Identify which cell holds the provided text, then report its (X, Y) central coordinate. 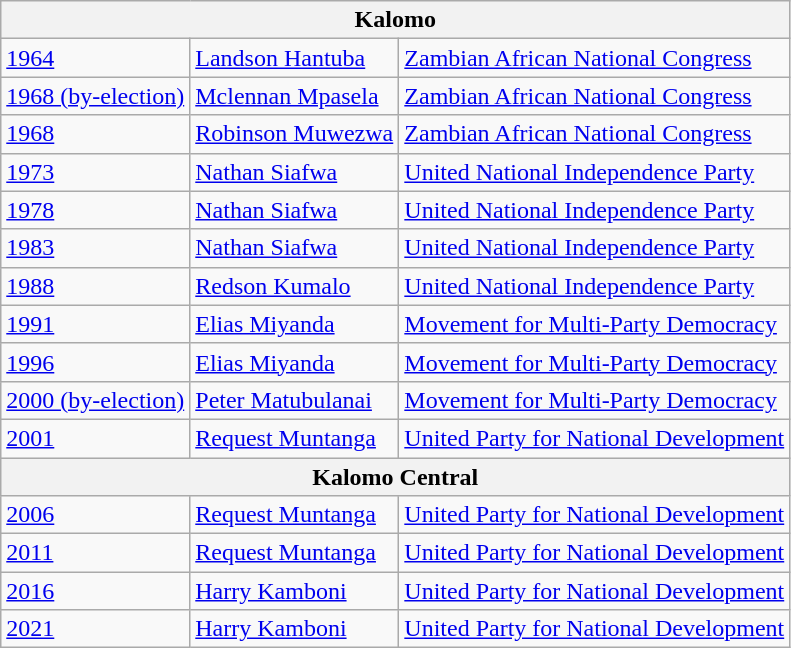
2011 (96, 553)
1973 (96, 172)
1983 (96, 248)
1968 (96, 134)
Redson Kumalo (294, 286)
1978 (96, 210)
2000 (by-election) (96, 400)
2006 (96, 515)
1996 (96, 362)
Kalomo (396, 20)
Landson Hantuba (294, 58)
1991 (96, 324)
Robinson Muwezwa (294, 134)
1964 (96, 58)
2016 (96, 591)
2001 (96, 438)
1988 (96, 286)
Peter Matubulanai (294, 400)
2021 (96, 629)
Kalomo Central (396, 477)
1968 (by-election) (96, 96)
Mclennan Mpasela (294, 96)
